Scan for the cell matching the given text and deliver its (x, y) coordinate at center. 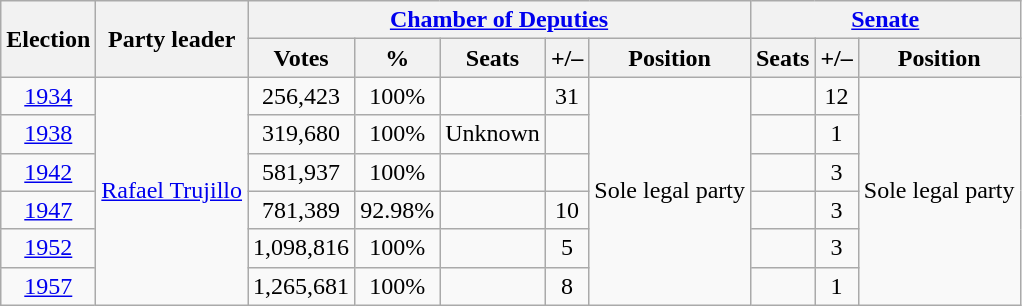
581,937 (302, 172)
Chamber of Deputies (500, 20)
781,389 (302, 210)
Unknown (493, 134)
10 (566, 210)
Senate (885, 20)
1,098,816 (302, 248)
12 (836, 96)
31 (566, 96)
1934 (48, 96)
Party leader (172, 39)
256,423 (302, 96)
Rafael Trujillo (172, 191)
1938 (48, 134)
% (398, 58)
1,265,681 (302, 286)
5 (566, 248)
1957 (48, 286)
8 (566, 286)
1947 (48, 210)
92.98% (398, 210)
319,680 (302, 134)
1942 (48, 172)
Election (48, 39)
1952 (48, 248)
Votes (302, 58)
